Search for the cell housing the specified text and yield its (x, y) center coordinate. 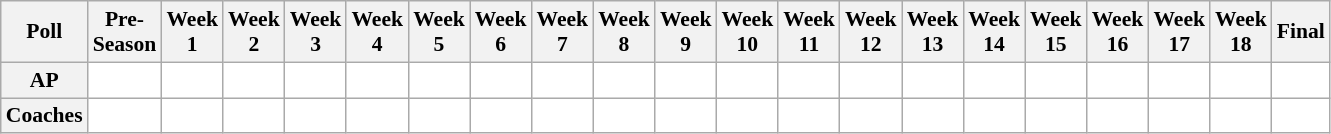
Week16 (1118, 32)
Week6 (501, 32)
Week10 (748, 32)
Week5 (439, 32)
Final (1301, 32)
Week15 (1056, 32)
Week13 (933, 32)
Week3 (316, 32)
Week11 (809, 32)
Week8 (624, 32)
Poll (44, 32)
Week7 (562, 32)
Week18 (1241, 32)
Week2 (254, 32)
Week17 (1179, 32)
Pre-Season (125, 32)
Week9 (686, 32)
Week12 (871, 32)
Coaches (44, 116)
Week4 (377, 32)
AP (44, 80)
Week1 (192, 32)
Week14 (994, 32)
